Identify which cell holds the provided text, then report its (x, y) central coordinate. 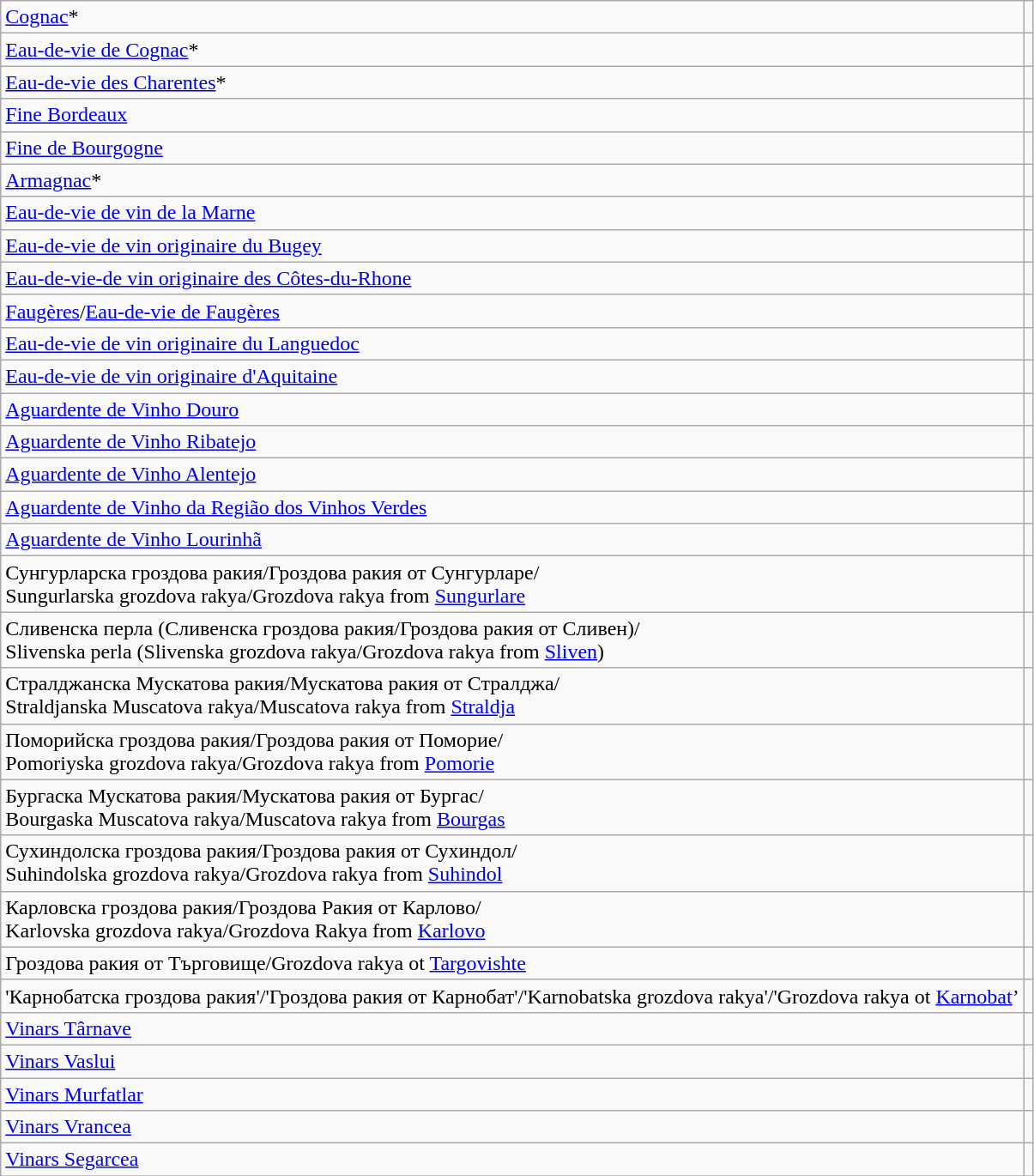
Fine de Bourgogne (512, 148)
Eau-de-vie-de vin originaire des Côtes-du-Rhone (512, 278)
Eau-de-vie de vin originaire du Languedoc (512, 343)
Aguardente de Vinho Ribatejo (512, 442)
Aguardente de Vinho da Região dos Vinhos Verdes (512, 507)
Cognac* (512, 17)
Сухиндолска гроздова ракия/Гроздова ракия от Сухиндол/Suhindolska grozdova rakya/Grozdova rakya from Suhindol (512, 864)
Поморийска гроздова ракия/Гроздова ракия от Поморие/Pomoriyska grozdova rakya/Grozdova rakya from Pomorie (512, 752)
Vinars Târnave (512, 1028)
Сунгурларска гроздова ракия/Гроздова ракия от Сунгурларе/Sungurlarska grozdova rakya/Grozdova rakya from Sungurlare (512, 584)
Eau-de-vie de vin originaire d'Aquitaine (512, 376)
Карловска гроздова ракия/Гроздова Ракия от Карлово/Karlovska grozdova rakya/Grozdova Rakya from Karlovo (512, 918)
Armagnac* (512, 180)
Vinars Vaslui (512, 1061)
Сливенска перла (Сливенска гроздова ракия/Гроздова ракия от Сливен)/Slivenska perla (Slivenska grozdova rakya/Grozdova rakya from Sliven) (512, 640)
Eau-de-vie de Cognac* (512, 50)
Aguardente de Vinho Douro (512, 409)
Eau-de-vie des Charentes* (512, 82)
'Карнобатска гроздова ракия'/'Гроздова ракия от Карнобат'/'Karnobatska grozdova rakya'/'Grozdova rakya ot Karnobat’ (512, 996)
Faugères/Eau-de-vie de Faugères (512, 311)
Vinars Murfatlar (512, 1094)
Гроздова ракия от Търговище/Grozdova rakya ot Targovishte (512, 963)
Aguardente de Vinho Alentejo (512, 475)
Eau-de-vie de vin de la Marne (512, 213)
Fine Bordeaux (512, 115)
Vinars Segarcea (512, 1160)
Vinars Vrancea (512, 1127)
Стралджанска Мускатова ракия/Мускатова ракия от Стралджа/Straldjanska Muscatova rakya/Muscatova rakya from Straldja (512, 695)
Aguardente de Vinho Lourinhã (512, 540)
Eau-de-vie de vin originaire du Bugey (512, 246)
Бургаска Мускатова ракия/Мускатова ракия от Бургас/Bourgaska Muscatova rakya/Muscatova rakya from Bourgas (512, 807)
